Locate the cell with the specified text and output its [x, y] center coordinate. 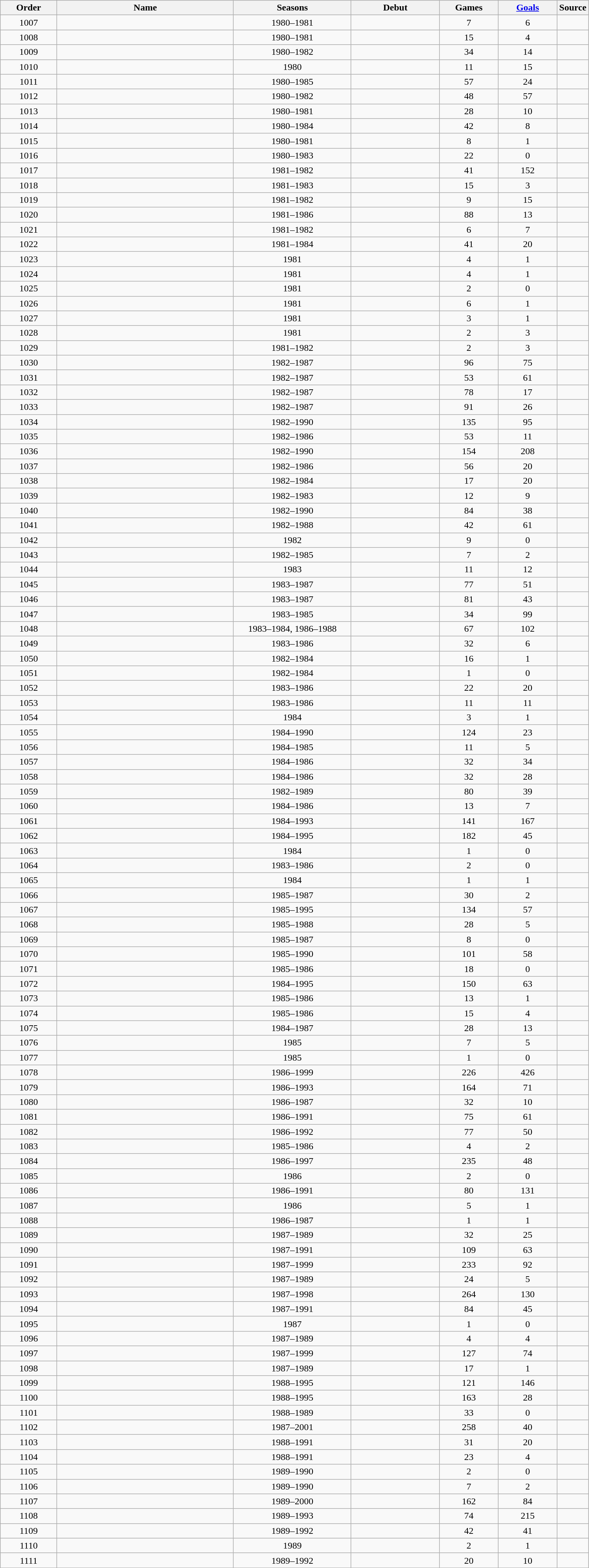
43 [528, 599]
134 [469, 910]
1109 [29, 1531]
1988–1989 [292, 1413]
1987 [292, 1324]
1029 [29, 348]
215 [528, 1516]
1985–1988 [292, 925]
51 [528, 584]
235 [469, 1161]
67 [469, 629]
1027 [29, 318]
1110 [29, 1545]
1057 [29, 762]
1062 [29, 836]
1028 [29, 333]
1010 [29, 67]
226 [469, 1072]
1086 [29, 1191]
1982–1988 [292, 525]
1986–1997 [292, 1161]
1983–1985 [292, 614]
1986–1993 [292, 1087]
1090 [29, 1250]
1044 [29, 570]
Goals [528, 8]
1071 [29, 969]
1068 [29, 925]
1050 [29, 659]
88 [469, 215]
1980 [292, 67]
1103 [29, 1442]
1054 [29, 718]
99 [528, 614]
1095 [29, 1324]
1014 [29, 126]
164 [469, 1087]
1040 [29, 510]
1046 [29, 599]
1080 [29, 1102]
150 [469, 984]
233 [469, 1265]
58 [528, 954]
1008 [29, 37]
1069 [29, 939]
426 [528, 1072]
1041 [29, 525]
1035 [29, 437]
163 [469, 1398]
1049 [29, 643]
1042 [29, 540]
146 [528, 1383]
1989–2000 [292, 1501]
141 [469, 821]
1094 [29, 1309]
101 [469, 954]
102 [528, 629]
Debut [395, 8]
16 [469, 659]
71 [528, 1087]
1079 [29, 1087]
1096 [29, 1338]
1982–1985 [292, 555]
Seasons [292, 8]
1024 [29, 274]
1098 [29, 1368]
1009 [29, 52]
1036 [29, 451]
1081 [29, 1117]
1982–1983 [292, 496]
1020 [29, 215]
56 [469, 466]
1104 [29, 1457]
1038 [29, 481]
1012 [29, 96]
1084 [29, 1161]
1018 [29, 185]
1047 [29, 614]
1105 [29, 1472]
1059 [29, 791]
1043 [29, 555]
182 [469, 836]
1034 [29, 422]
109 [469, 1250]
1107 [29, 1501]
1011 [29, 82]
1013 [29, 111]
31 [469, 1442]
1074 [29, 1013]
1026 [29, 303]
1091 [29, 1265]
1017 [29, 170]
1066 [29, 895]
1985–1990 [292, 954]
1076 [29, 1043]
95 [528, 422]
25 [528, 1235]
1085 [29, 1176]
1025 [29, 289]
1980–1984 [292, 126]
1982 [292, 540]
Order [29, 8]
Name [145, 8]
1073 [29, 998]
81 [469, 599]
1067 [29, 910]
1984–1987 [292, 1028]
1058 [29, 777]
1097 [29, 1353]
1983–1984, 1986–1988 [292, 629]
1087 [29, 1206]
26 [528, 407]
1045 [29, 584]
18 [469, 969]
1989 [292, 1545]
1980–1985 [292, 82]
1030 [29, 362]
1986–1992 [292, 1132]
1019 [29, 200]
30 [469, 895]
1055 [29, 732]
91 [469, 407]
1070 [29, 954]
1048 [29, 629]
1052 [29, 688]
1016 [29, 155]
33 [469, 1413]
1077 [29, 1058]
1023 [29, 259]
1072 [29, 984]
1075 [29, 1028]
131 [528, 1191]
1984–1993 [292, 821]
40 [528, 1427]
1987–2001 [292, 1427]
1093 [29, 1294]
1980–1983 [292, 155]
1986–1999 [292, 1072]
1102 [29, 1427]
1031 [29, 377]
1982–1989 [292, 791]
1015 [29, 141]
Games [469, 8]
162 [469, 1501]
1101 [29, 1413]
1051 [29, 673]
258 [469, 1427]
1984–1990 [292, 732]
1063 [29, 850]
124 [469, 732]
1987–1998 [292, 1294]
1082 [29, 1132]
96 [469, 362]
1089 [29, 1235]
92 [528, 1265]
1111 [29, 1560]
1032 [29, 392]
1983 [292, 570]
167 [528, 821]
154 [469, 451]
38 [528, 510]
1039 [29, 496]
1088 [29, 1220]
152 [528, 170]
130 [528, 1294]
1021 [29, 230]
1981–1983 [292, 185]
1984–1985 [292, 747]
50 [528, 1132]
1985–1995 [292, 910]
1981–1984 [292, 244]
1053 [29, 703]
1083 [29, 1146]
208 [528, 451]
1989–1993 [292, 1516]
1007 [29, 23]
127 [469, 1353]
121 [469, 1383]
1064 [29, 865]
1033 [29, 407]
135 [469, 422]
1106 [29, 1486]
1981–1986 [292, 215]
1056 [29, 747]
Source [573, 8]
78 [469, 392]
1092 [29, 1279]
1065 [29, 880]
1060 [29, 806]
1078 [29, 1072]
1061 [29, 821]
1108 [29, 1516]
1022 [29, 244]
1099 [29, 1383]
1037 [29, 466]
264 [469, 1294]
1100 [29, 1398]
39 [528, 791]
14 [528, 52]
